Pinpoint the cell where the given text exists, returning its [X, Y] midpoint coordinate. 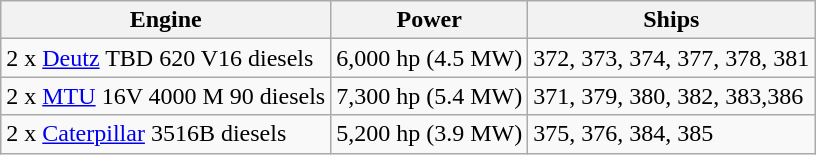
7,300 hp (5.4 MW) [430, 96]
5,200 hp (3.9 MW) [430, 134]
2 x Caterpillar 3516B diesels [166, 134]
Ships [672, 20]
6,000 hp (4.5 MW) [430, 58]
372, 373, 374, 377, 378, 381 [672, 58]
2 x Deutz TBD 620 V16 diesels [166, 58]
2 x MTU 16V 4000 M 90 diesels [166, 96]
371, 379, 380, 382, 383,386 [672, 96]
Engine [166, 20]
Power [430, 20]
375, 376, 384, 385 [672, 134]
